From the cell containing the given text, extract its center point as (x, y) coordinate. 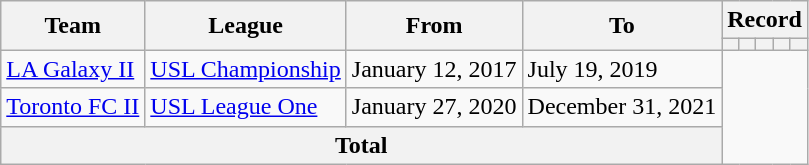
League (246, 26)
January 12, 2017 (434, 69)
Team (73, 26)
Record (765, 20)
December 31, 2021 (622, 107)
To (622, 26)
Total (362, 145)
July 19, 2019 (622, 69)
January 27, 2020 (434, 107)
From (434, 26)
LA Galaxy II (73, 69)
Toronto FC II (73, 107)
USL League One (246, 107)
USL Championship (246, 69)
